Pinpoint the cell where the given text exists, returning its (X, Y) midpoint coordinate. 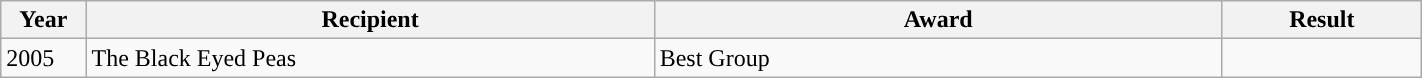
2005 (44, 58)
Best Group (938, 58)
Recipient (370, 20)
Award (938, 20)
Year (44, 20)
The Black Eyed Peas (370, 58)
Result (1322, 20)
